Pinpoint the cell where the given text exists, returning its [x, y] midpoint coordinate. 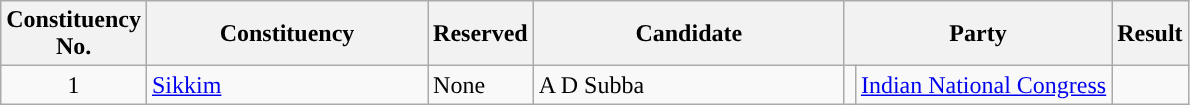
None [481, 85]
Reserved [481, 34]
1 [74, 85]
Party [978, 34]
Candidate [688, 34]
Sikkim [286, 85]
Indian National Congress [983, 85]
Constituency No. [74, 34]
Constituency [286, 34]
A D Subba [688, 85]
Result [1150, 34]
